Search for the cell housing the specified text and yield its (X, Y) center coordinate. 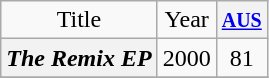
AUS (242, 20)
The Remix EP (79, 58)
81 (242, 58)
2000 (186, 58)
Year (186, 20)
Title (79, 20)
